Capture the cell that displays the provided text and extract its (x, y) central coordinate. 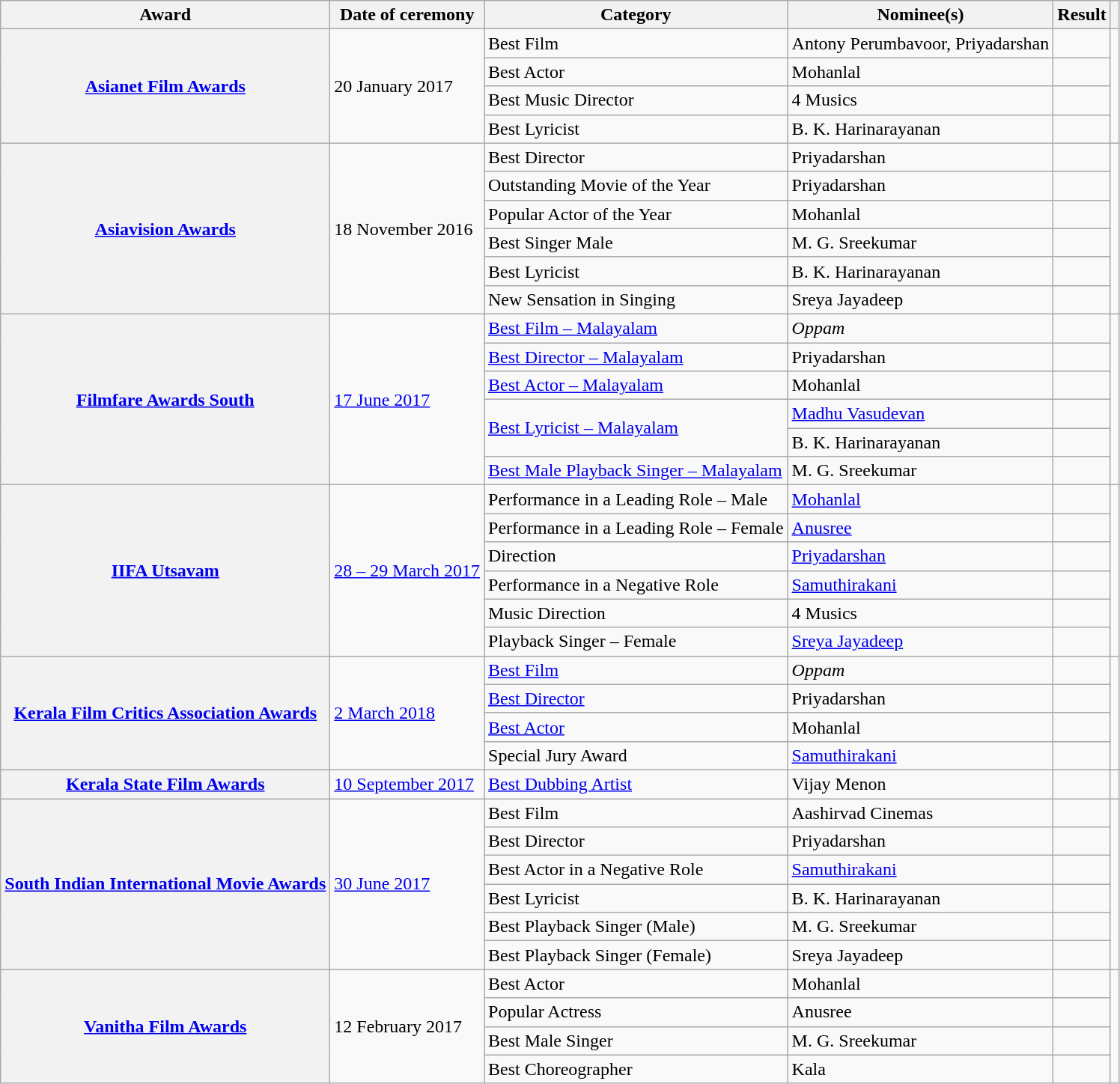
10 September 2017 (407, 784)
IIFA Utsavam (165, 570)
Award (165, 15)
30 June 2017 (407, 883)
Popular Actor of the Year (636, 214)
17 June 2017 (407, 399)
Music Direction (636, 613)
12 February 2017 (407, 1026)
2 March 2018 (407, 713)
Nominee(s) (921, 15)
Category (636, 15)
Playback Singer – Female (636, 642)
Best Choreographer (636, 1069)
Performance in a Leading Role – Female (636, 528)
Madhu Vasudevan (921, 414)
Best Playback Singer (Male) (636, 927)
Asianet Film Awards (165, 86)
Best Film – Malayalam (636, 328)
Outstanding Movie of the Year (636, 186)
Best Director – Malayalam (636, 357)
New Sensation in Singing (636, 299)
Direction (636, 556)
Kerala State Film Awards (165, 784)
Date of ceremony (407, 15)
Filmfare Awards South (165, 399)
Result (1082, 15)
Best Male Playback Singer – Malayalam (636, 471)
Best Music Director (636, 100)
Best Male Singer (636, 1041)
Best Actor in a Negative Role (636, 870)
Performance in a Negative Role (636, 585)
Best Dubbing Artist (636, 784)
Vijay Menon (921, 784)
Special Jury Award (636, 755)
18 November 2016 (407, 228)
Popular Actress (636, 1012)
28 – 29 March 2017 (407, 570)
Aashirvad Cinemas (921, 812)
Kerala Film Critics Association Awards (165, 713)
Vanitha Film Awards (165, 1026)
Antony Perumbavoor, Priyadarshan (921, 43)
Best Singer Male (636, 243)
Best Lyricist – Malayalam (636, 428)
Asiavision Awards (165, 228)
Kala (921, 1069)
Best Playback Singer (Female) (636, 955)
Performance in a Leading Role – Male (636, 499)
20 January 2017 (407, 86)
Best Actor – Malayalam (636, 386)
South Indian International Movie Awards (165, 883)
